Output the [X, Y] coordinate of the center of the cell containing the given text.  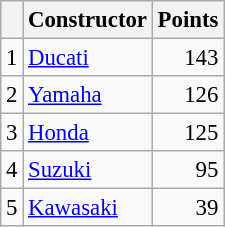
Constructor [88, 20]
Points [188, 20]
Ducati [88, 58]
125 [188, 133]
143 [188, 58]
Kawasaki [88, 208]
1 [12, 58]
5 [12, 208]
Suzuki [88, 170]
2 [12, 95]
126 [188, 95]
4 [12, 170]
95 [188, 170]
Yamaha [88, 95]
3 [12, 133]
Honda [88, 133]
39 [188, 208]
